Return the (x, y) coordinate for the center point of the cell that contains the specified text.  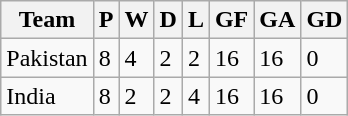
India (47, 96)
L (196, 20)
D (168, 20)
GA (278, 20)
P (106, 20)
GD (324, 20)
Team (47, 20)
GF (231, 20)
W (136, 20)
Pakistan (47, 58)
